Return the [x, y] coordinate for the center point of the cell that contains the specified text.  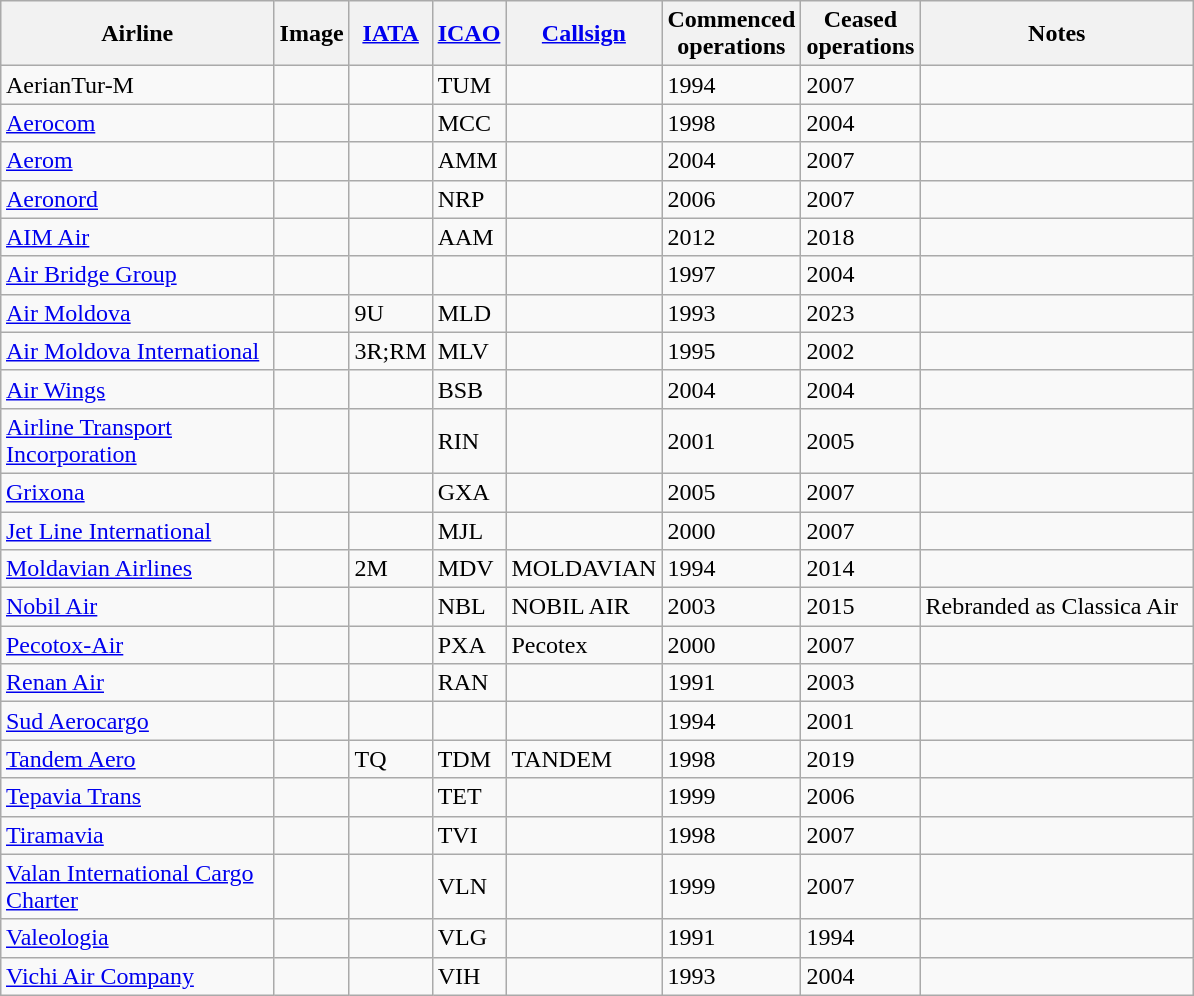
AerianTur-M [137, 85]
2012 [732, 237]
Air Bridge Group [137, 275]
TANDEM [584, 759]
2014 [860, 569]
RAN [469, 683]
Pecotox-Air [137, 645]
Moldavian Airlines [137, 569]
Notes [1057, 34]
2002 [860, 351]
NRP [469, 199]
1997 [732, 275]
Grixona [137, 492]
MLV [469, 351]
Airline [137, 34]
Tandem Aero [137, 759]
IATA [390, 34]
2015 [860, 607]
TQ [390, 759]
Image [312, 34]
MDV [469, 569]
Valan International Cargo Charter [137, 886]
Rebranded as Classica Air [1057, 607]
Airline Transport Incorporation [137, 440]
VIH [469, 976]
2M [390, 569]
9U [390, 313]
TUM [469, 85]
ICAO [469, 34]
MOLDAVIAN [584, 569]
Renan Air [137, 683]
Vichi Air Company [137, 976]
Tiramavia [137, 835]
2023 [860, 313]
NOBIL AIR [584, 607]
Jet Line International [137, 531]
MCC [469, 123]
2019 [860, 759]
PXA [469, 645]
Air Moldova [137, 313]
VLG [469, 938]
3R;RM [390, 351]
Air Wings [137, 389]
1995 [732, 351]
NBL [469, 607]
Pecotex [584, 645]
GXA [469, 492]
AMM [469, 161]
Ceasedoperations [860, 34]
Sud Aerocargo [137, 721]
Air Moldova International [137, 351]
MLD [469, 313]
2018 [860, 237]
Aeronord [137, 199]
AIM Air [137, 237]
Valeologia [137, 938]
MJL [469, 531]
VLN [469, 886]
Aerocom [137, 123]
TET [469, 797]
BSB [469, 389]
Aerom [137, 161]
Callsign [584, 34]
TVI [469, 835]
Nobil Air [137, 607]
RIN [469, 440]
AAM [469, 237]
Tepavia Trans [137, 797]
TDM [469, 759]
Commencedoperations [732, 34]
